Extract the (X, Y) coordinate from the center of the cell holding the provided text.  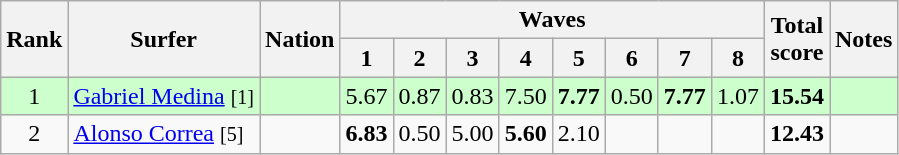
Totalscore (796, 39)
5 (578, 58)
5.60 (526, 134)
3 (472, 58)
5.00 (472, 134)
0.83 (472, 96)
Notes (864, 39)
8 (738, 58)
4 (526, 58)
Nation (300, 39)
Rank (34, 39)
1.07 (738, 96)
7.50 (526, 96)
15.54 (796, 96)
Waves (552, 20)
5.67 (366, 96)
2.10 (578, 134)
7 (684, 58)
12.43 (796, 134)
6.83 (366, 134)
Gabriel Medina [1] (164, 96)
Surfer (164, 39)
0.87 (420, 96)
6 (632, 58)
Alonso Correa [5] (164, 134)
